Find where the given text appears and provide that cell's center as (x, y) coordinate. 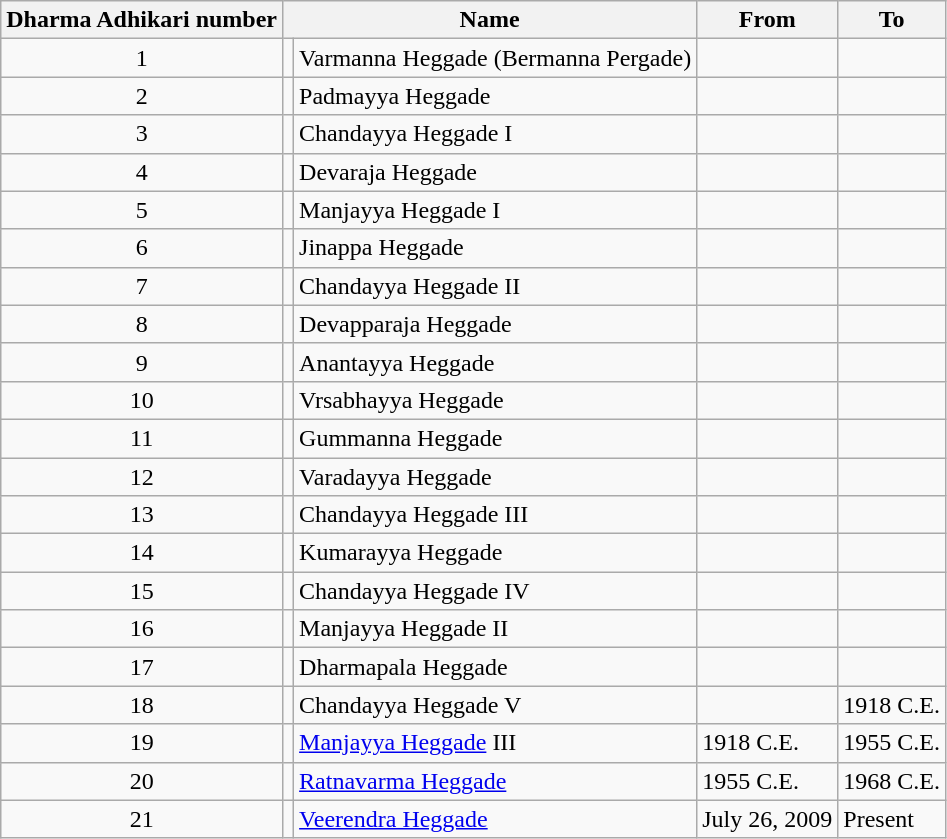
Devaraja Heggade (496, 172)
Varmanna Heggade (Bermanna Pergade) (496, 58)
17 (142, 667)
5 (142, 210)
Padmayya Heggade (496, 96)
2 (142, 96)
1 (142, 58)
July 26, 2009 (768, 819)
Present (892, 819)
Name (490, 20)
Manjayya Heggade III (496, 743)
Jinappa Heggade (496, 248)
9 (142, 362)
21 (142, 819)
Dharmapala Heggade (496, 667)
Gummanna Heggade (496, 438)
10 (142, 400)
6 (142, 248)
14 (142, 553)
16 (142, 629)
To (892, 20)
Manjayya Heggade I (496, 210)
12 (142, 477)
Varadayya Heggade (496, 477)
Chandayya Heggade IV (496, 591)
1968 C.E. (892, 781)
20 (142, 781)
Chandayya Heggade V (496, 705)
Dharma Adhikari number (142, 20)
Anantayya Heggade (496, 362)
Ratnavarma Heggade (496, 781)
11 (142, 438)
From (768, 20)
18 (142, 705)
Veerendra Heggade (496, 819)
Manjayya Heggade II (496, 629)
Devapparaja Heggade (496, 324)
Vrsabhayya Heggade (496, 400)
19 (142, 743)
Kumarayya Heggade (496, 553)
4 (142, 172)
Chandayya Heggade I (496, 134)
15 (142, 591)
3 (142, 134)
Chandayya Heggade II (496, 286)
Chandayya Heggade III (496, 515)
13 (142, 515)
8 (142, 324)
7 (142, 286)
